From the cell containing the given text, extract its center point as [X, Y] coordinate. 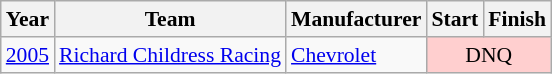
Year [28, 19]
Finish [517, 19]
Manufacturer [356, 19]
2005 [28, 55]
Chevrolet [356, 55]
Team [170, 19]
Richard Childress Racing [170, 55]
DNQ [488, 55]
Start [454, 19]
